Detect which cell encompasses the target text, then output its (x, y) center coordinate. 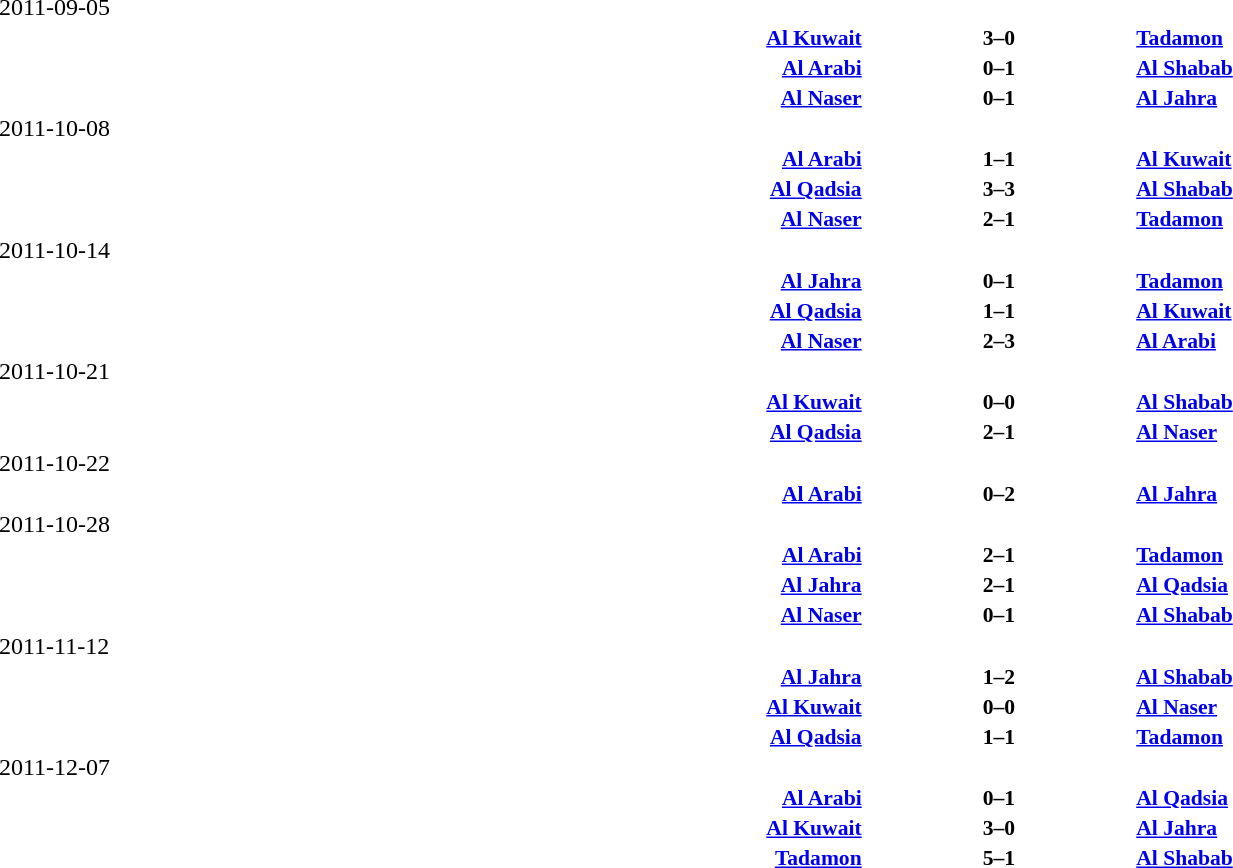
3–3 (1000, 189)
1–2 (1000, 676)
0–2 (1000, 494)
2–3 (1000, 340)
